Search for the cell housing the specified text and yield its (x, y) center coordinate. 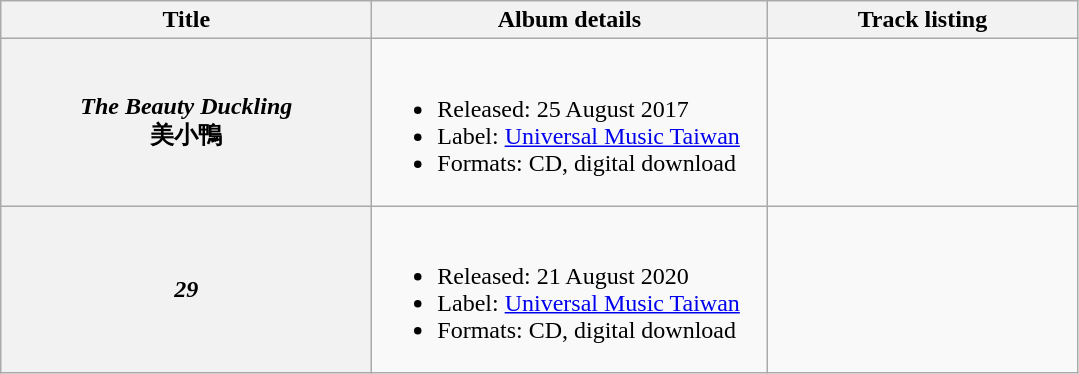
29 (186, 290)
Released: 21 August 2020Label: Universal Music TaiwanFormats: CD, digital download (570, 290)
Title (186, 20)
The Beauty Duckling 美小鴨 (186, 122)
Album details (570, 20)
Released: 25 August 2017Label: Universal Music TaiwanFormats: CD, digital download (570, 122)
Track listing (922, 20)
